Search for the cell housing the specified text and yield its (X, Y) center coordinate. 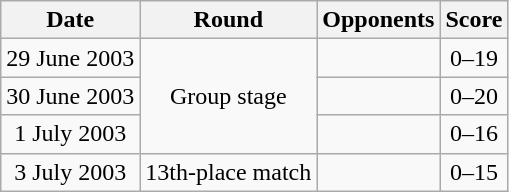
29 June 2003 (70, 58)
13th-place match (228, 172)
1 July 2003 (70, 134)
0–19 (474, 58)
0–16 (474, 134)
Opponents (378, 20)
30 June 2003 (70, 96)
Score (474, 20)
0–15 (474, 172)
3 July 2003 (70, 172)
Round (228, 20)
Group stage (228, 96)
0–20 (474, 96)
Date (70, 20)
